Provide the [x, y] coordinate of the cell's center where the given text is located.  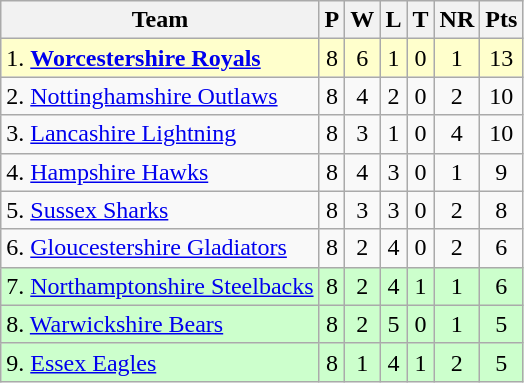
P [332, 20]
NR [457, 20]
Pts [502, 20]
W [362, 20]
5. Sussex Sharks [160, 210]
7. Northamptonshire Steelbacks [160, 286]
13 [502, 58]
2. Nottinghamshire Outlaws [160, 96]
L [394, 20]
8. Warwickshire Bears [160, 324]
9 [502, 172]
1. Worcestershire Royals [160, 58]
3. Lancashire Lightning [160, 134]
9. Essex Eagles [160, 362]
Team [160, 20]
4. Hampshire Hawks [160, 172]
6. Gloucestershire Gladiators [160, 248]
T [420, 20]
